Output the (x, y) coordinate of the center of the cell containing the given text.  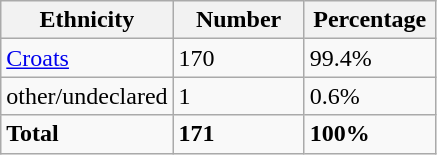
other/undeclared (87, 96)
0.6% (370, 96)
Percentage (370, 20)
Number (238, 20)
99.4% (370, 58)
1 (238, 96)
171 (238, 134)
Croats (87, 58)
100% (370, 134)
Total (87, 134)
Ethnicity (87, 20)
170 (238, 58)
